Return (x, y) of the center of cell containing provided text 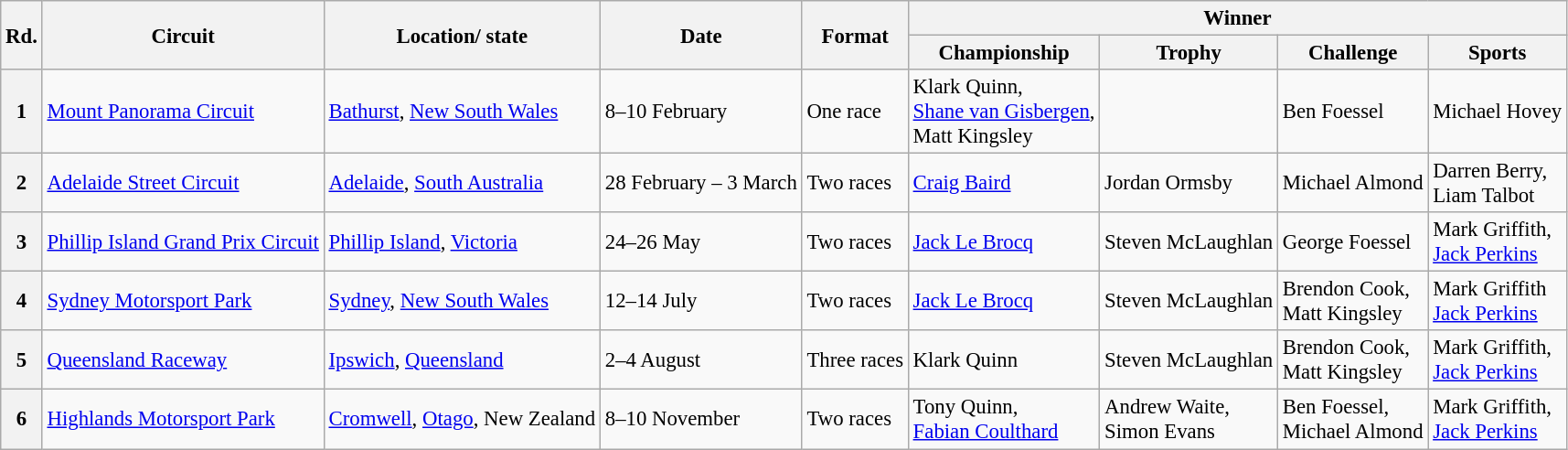
Circuit (183, 35)
Tony Quinn,Fabian Coulthard (1004, 419)
28 February – 3 March (700, 183)
Queensland Raceway (183, 360)
5 (22, 360)
One race (855, 112)
4 (22, 302)
Championship (1004, 53)
Andrew Waite, Simon Evans (1189, 419)
Challenge (1352, 53)
Winner (1237, 18)
Three races (855, 360)
3 (22, 241)
Mark GriffithJack Perkins (1498, 302)
Date (700, 35)
Michael Almond (1352, 183)
Location/ state (462, 35)
24–26 May (700, 241)
8–10 November (700, 419)
Cromwell, Otago, New Zealand (462, 419)
2 (22, 183)
Craig Baird (1004, 183)
Mount Panorama Circuit (183, 112)
Phillip Island, Victoria (462, 241)
Ipswich, Queensland (462, 360)
2–4 August (700, 360)
Sports (1498, 53)
Michael Hovey (1498, 112)
George Foessel (1352, 241)
Bathurst, New South Wales (462, 112)
6 (22, 419)
Highlands Motorsport Park (183, 419)
Ben Foessel, Michael Almond (1352, 419)
12–14 July (700, 302)
Adelaide, South Australia (462, 183)
Ben Foessel (1352, 112)
Sydney Motorsport Park (183, 302)
Klark Quinn, Shane van Gisbergen, Matt Kingsley (1004, 112)
Phillip Island Grand Prix Circuit (183, 241)
Klark Quinn (1004, 360)
Jordan Ormsby (1189, 183)
8–10 February (700, 112)
Rd. (22, 35)
Adelaide Street Circuit (183, 183)
Sydney, New South Wales (462, 302)
Format (855, 35)
Darren Berry,Liam Talbot (1498, 183)
1 (22, 112)
Trophy (1189, 53)
